Provide the [x, y] coordinate of the cell's center where the given text is located.  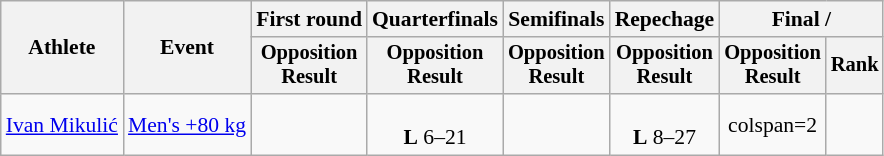
Event [187, 48]
First round [309, 19]
Athlete [62, 48]
Quarterfinals [435, 19]
Men's +80 kg [187, 124]
Semifinals [556, 19]
Rank [855, 66]
Ivan Mikulić [62, 124]
Final / [801, 19]
Repechage [665, 19]
L 6–21 [435, 124]
colspan=2 [772, 124]
L 8–27 [665, 124]
